Search for the cell housing the specified text and yield its (x, y) center coordinate. 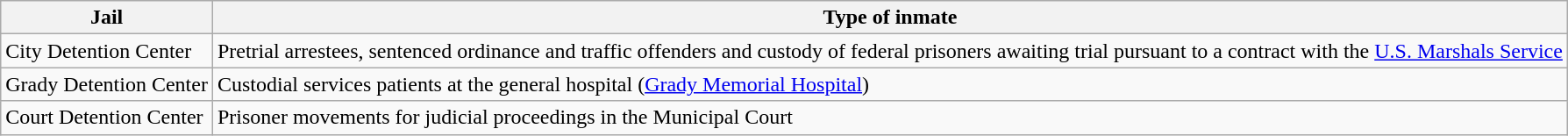
Custodial services patients at the general hospital (Grady Memorial Hospital) (889, 84)
Court Detention Center (107, 118)
City Detention Center (107, 51)
Prisoner movements for judicial proceedings in the Municipal Court (889, 118)
Type of inmate (889, 18)
Jail (107, 18)
Grady Detention Center (107, 84)
